Find where the given text appears and provide that cell's center as [x, y] coordinate. 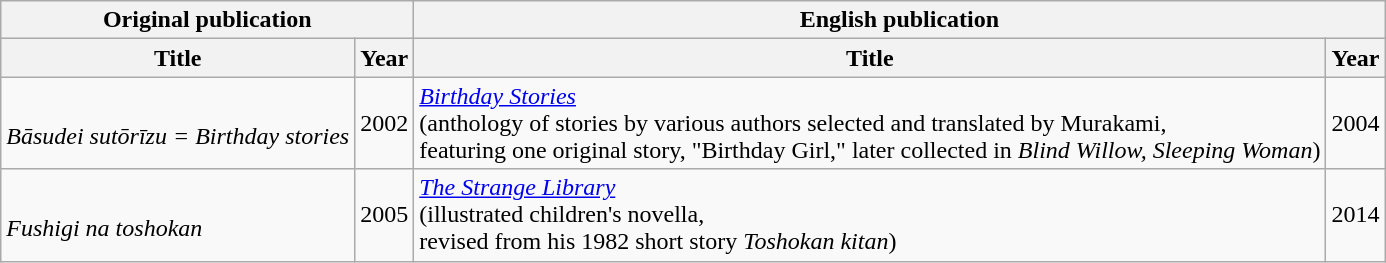
The Strange Library(illustrated children's novella,revised from his 1982 short story Toshokan kitan) [870, 215]
English publication [900, 20]
Fushigi na toshokan [178, 215]
Original publication [208, 20]
2002 [384, 123]
2004 [1356, 123]
Bāsudei sutōrīzu = Birthday stories [178, 123]
2005 [384, 215]
2014 [1356, 215]
